From the cell containing the given text, extract its center point as [x, y] coordinate. 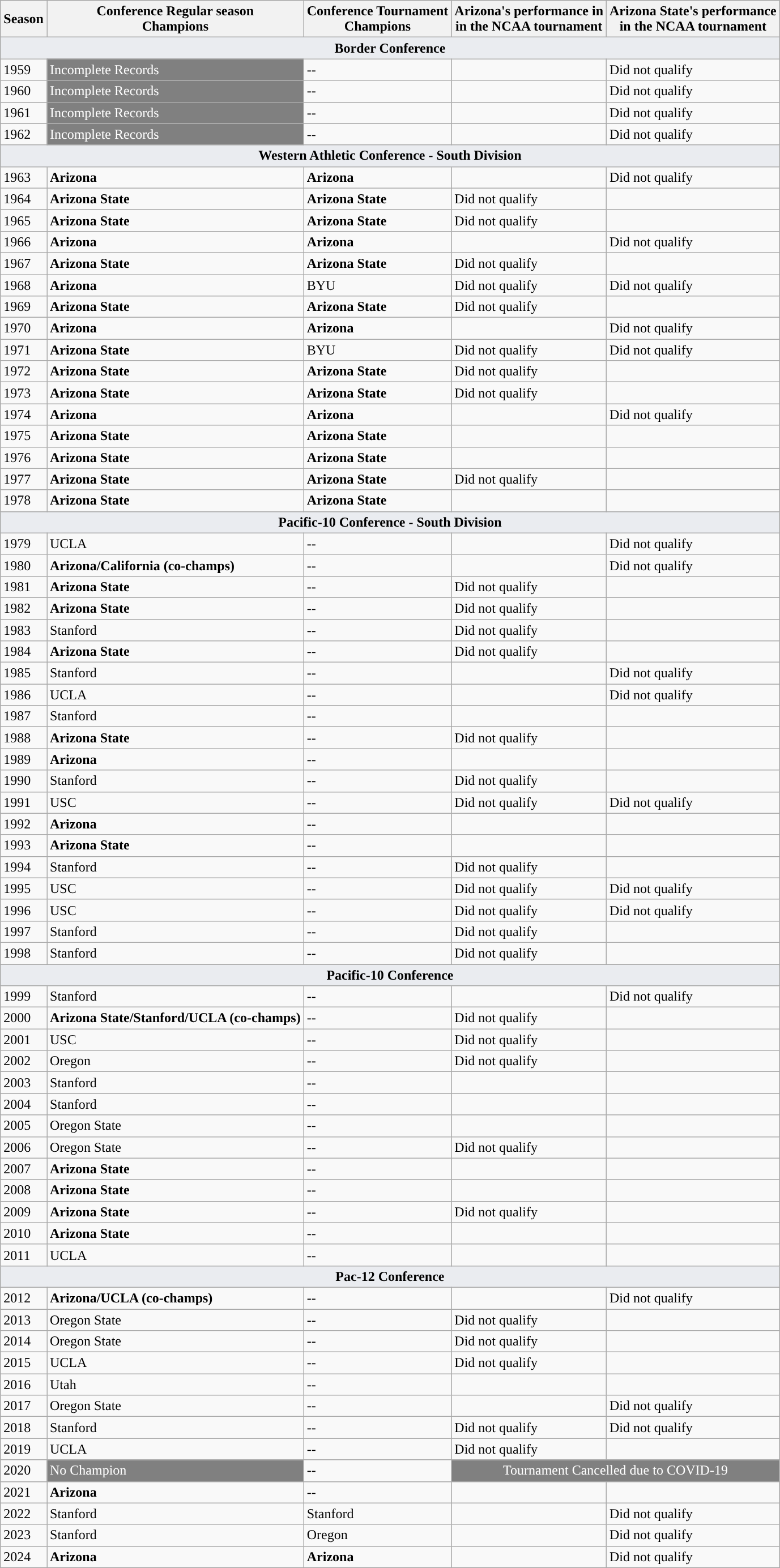
2014 [24, 1341]
2003 [24, 1083]
1989 [24, 759]
2018 [24, 1428]
1961 [24, 113]
1972 [24, 371]
Arizona/California (co-champs) [175, 565]
2017 [24, 1406]
1990 [24, 781]
1979 [24, 544]
Conference Regular seasonChampions [175, 19]
Arizona State/Stanford/UCLA (co-champs) [175, 1018]
1982 [24, 608]
1993 [24, 845]
1998 [24, 953]
1997 [24, 932]
1965 [24, 220]
1971 [24, 350]
1967 [24, 263]
Utah [175, 1385]
1962 [24, 134]
2005 [24, 1126]
1988 [24, 738]
1969 [24, 307]
1959 [24, 70]
2007 [24, 1169]
1995 [24, 888]
1973 [24, 393]
1992 [24, 824]
2021 [24, 1492]
1968 [24, 285]
1981 [24, 587]
2001 [24, 1040]
Arizona's performance inin the NCAA tournament [529, 19]
1980 [24, 565]
2012 [24, 1298]
2019 [24, 1449]
Tournament Cancelled due to COVID-19 [615, 1471]
2008 [24, 1190]
Arizona/UCLA (co-champs) [175, 1298]
1994 [24, 867]
No Champion [175, 1471]
Western Athletic Conference - South Division [390, 156]
Season [24, 19]
1963 [24, 177]
2000 [24, 1018]
2015 [24, 1363]
1999 [24, 997]
2020 [24, 1471]
Border Conference [390, 48]
1975 [24, 436]
2024 [24, 1557]
1978 [24, 501]
2013 [24, 1320]
Arizona State's performancein the NCAA tournament [693, 19]
2004 [24, 1104]
Conference TournamentChampions [377, 19]
1996 [24, 910]
1991 [24, 802]
Pac-12 Conference [390, 1276]
1976 [24, 458]
1970 [24, 328]
2023 [24, 1535]
1984 [24, 652]
1987 [24, 716]
2016 [24, 1385]
2009 [24, 1212]
1974 [24, 415]
2002 [24, 1061]
Pacific-10 Conference [390, 975]
1983 [24, 630]
2010 [24, 1233]
2011 [24, 1255]
1985 [24, 673]
1977 [24, 479]
2022 [24, 1514]
1986 [24, 695]
1964 [24, 199]
1966 [24, 242]
1960 [24, 91]
2006 [24, 1147]
Pacific-10 Conference - South Division [390, 522]
